Scan for the cell matching the given text and deliver its [X, Y] coordinate at center. 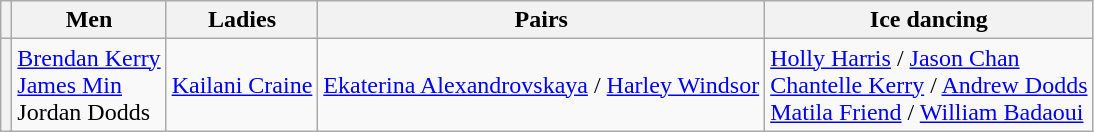
Kailani Craine [242, 85]
Men [89, 20]
Holly Harris / Jason Chan Chantelle Kerry / Andrew Dodds Matila Friend / William Badaoui [929, 85]
Ladies [242, 20]
Brendan Kerry James Min Jordan Dodds [89, 85]
Ekaterina Alexandrovskaya / Harley Windsor [542, 85]
Ice dancing [929, 20]
Pairs [542, 20]
